Provide the [x, y] coordinate of the cell's center where the given text is located.  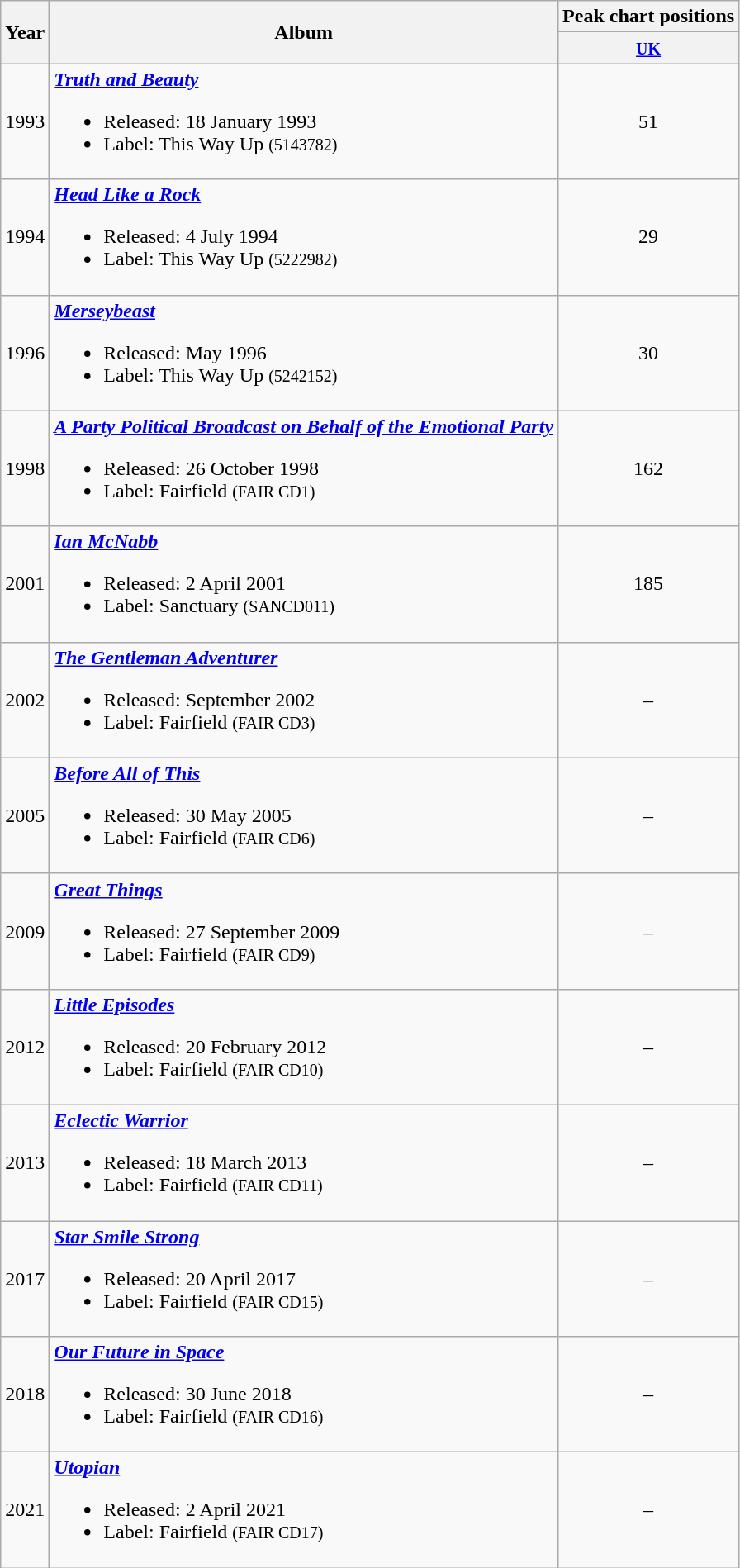
Truth and BeautyReleased: 18 January 1993Label: This Way Up (5143782) [304, 121]
MerseybeastReleased: May 1996Label: This Way Up (5242152) [304, 353]
2001 [25, 584]
2017 [25, 1279]
2009 [25, 931]
2012 [25, 1047]
29 [649, 237]
Star Smile StrongReleased: 20 April 2017Label: Fairfield (FAIR CD15) [304, 1279]
Before All of ThisReleased: 30 May 2005Label: Fairfield (FAIR CD6) [304, 815]
1993 [25, 121]
162 [649, 468]
185 [649, 584]
2002 [25, 700]
UK [649, 48]
2005 [25, 815]
UtopianReleased: 2 April 2021Label: Fairfield (FAIR CD17) [304, 1510]
Great ThingsReleased: 27 September 2009Label: Fairfield (FAIR CD9) [304, 931]
2018 [25, 1395]
Eclectic WarriorReleased: 18 March 2013Label: Fairfield (FAIR CD11) [304, 1162]
51 [649, 121]
The Gentleman AdventurerReleased: September 2002Label: Fairfield (FAIR CD3) [304, 700]
30 [649, 353]
Head Like a RockReleased: 4 July 1994Label: This Way Up (5222982) [304, 237]
Year [25, 32]
Ian McNabbReleased: 2 April 2001Label: Sanctuary (SANCD011) [304, 584]
Album [304, 32]
Peak chart positions [649, 17]
2021 [25, 1510]
1996 [25, 353]
A Party Political Broadcast on Behalf of the Emotional PartyReleased: 26 October 1998Label: Fairfield (FAIR CD1) [304, 468]
Little EpisodesReleased: 20 February 2012Label: Fairfield (FAIR CD10) [304, 1047]
1994 [25, 237]
Our Future in SpaceReleased: 30 June 2018Label: Fairfield (FAIR CD16) [304, 1395]
1998 [25, 468]
2013 [25, 1162]
